Extract the (x, y) coordinate from the center of the cell holding the provided text.  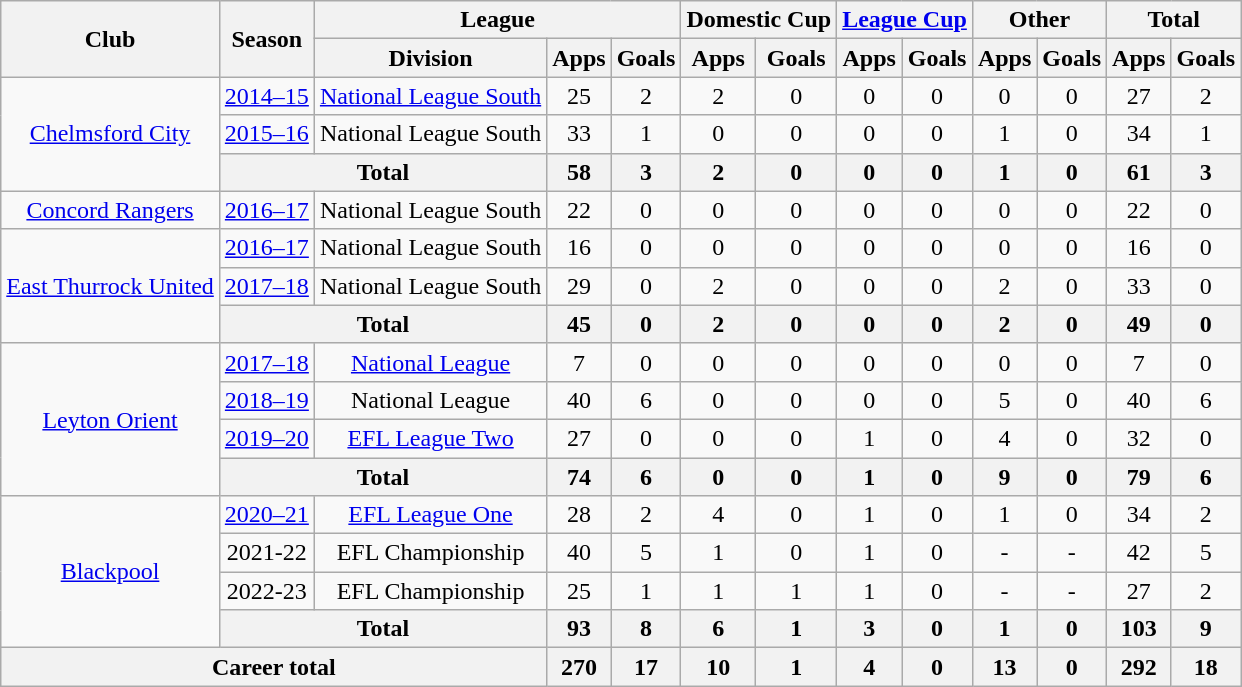
Blackpool (110, 572)
EFL League Two (430, 438)
28 (579, 515)
East Thurrock United (110, 286)
2021-22 (266, 553)
49 (1139, 324)
EFL League One (430, 515)
42 (1139, 553)
Chelmsford City (110, 134)
29 (579, 286)
10 (718, 667)
32 (1139, 438)
103 (1139, 629)
Career total (274, 667)
18 (1206, 667)
League Cup (905, 20)
League (498, 20)
13 (1004, 667)
2019–20 (266, 438)
270 (579, 667)
Domestic Cup (759, 20)
2015–16 (266, 134)
58 (579, 172)
17 (646, 667)
2020–21 (266, 515)
2018–19 (266, 400)
61 (1139, 172)
Club (110, 39)
74 (579, 477)
292 (1139, 667)
Season (266, 39)
45 (579, 324)
Leyton Orient (110, 419)
Division (430, 58)
2014–15 (266, 96)
Concord Rangers (110, 210)
93 (579, 629)
8 (646, 629)
Other (1039, 20)
2022-23 (266, 591)
79 (1139, 477)
